From the cell containing the given text, extract its center point as [x, y] coordinate. 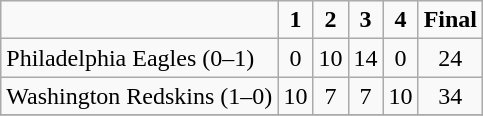
24 [450, 58]
Final [450, 20]
34 [450, 96]
14 [366, 58]
Philadelphia Eagles (0–1) [140, 58]
1 [296, 20]
3 [366, 20]
4 [400, 20]
Washington Redskins (1–0) [140, 96]
2 [330, 20]
